Return the (X, Y) coordinate for the center point of the cell that contains the specified text.  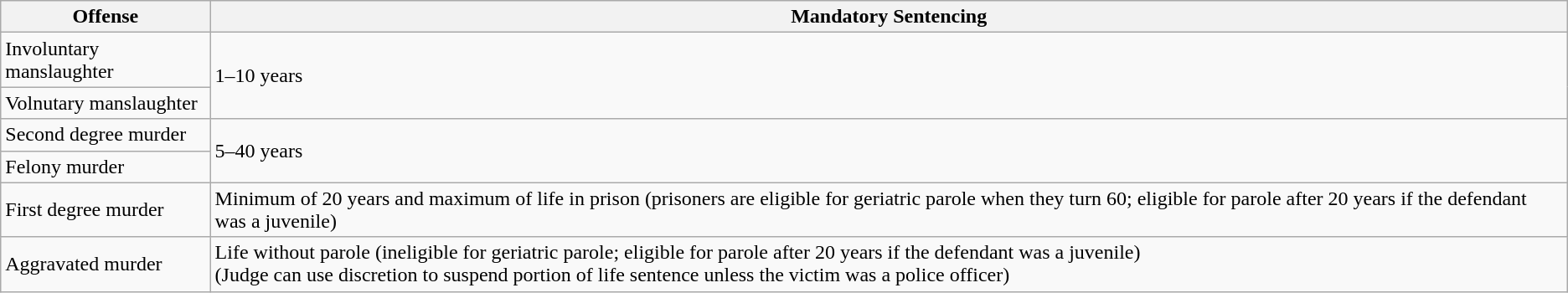
Second degree murder (106, 135)
Aggravated murder (106, 265)
1–10 years (889, 75)
First degree murder (106, 209)
Felony murder (106, 167)
5–40 years (889, 151)
Mandatory Sentencing (889, 17)
Offense (106, 17)
Volnutary manslaughter (106, 103)
Involuntary manslaughter (106, 60)
